Extract the (x, y) coordinate from the center of the cell holding the provided text.  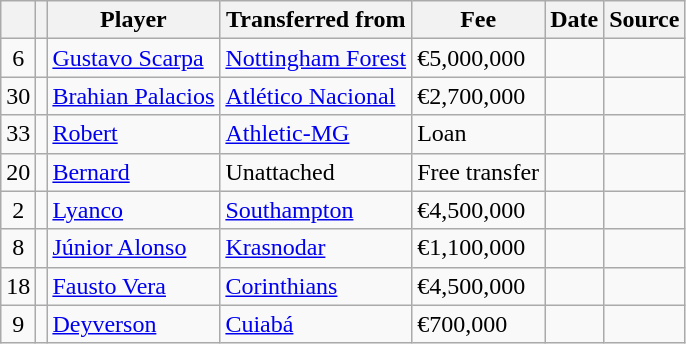
30 (18, 96)
2 (18, 210)
Unattached (316, 172)
Nottingham Forest (316, 58)
Date (574, 20)
Bernard (134, 172)
€1,100,000 (478, 248)
Júnior Alonso (134, 248)
6 (18, 58)
Lyanco (134, 210)
Fausto Vera (134, 286)
Fee (478, 20)
€700,000 (478, 324)
8 (18, 248)
€5,000,000 (478, 58)
Atlético Nacional (316, 96)
Loan (478, 134)
Player (134, 20)
Krasnodar (316, 248)
Deyverson (134, 324)
Gustavo Scarpa (134, 58)
18 (18, 286)
Athletic-MG (316, 134)
Cuiabá (316, 324)
20 (18, 172)
Southampton (316, 210)
Robert (134, 134)
Transferred from (316, 20)
Brahian Palacios (134, 96)
Corinthians (316, 286)
9 (18, 324)
Source (644, 20)
33 (18, 134)
€2,700,000 (478, 96)
Free transfer (478, 172)
